Output the [x, y] coordinate of the center of the cell containing the given text.  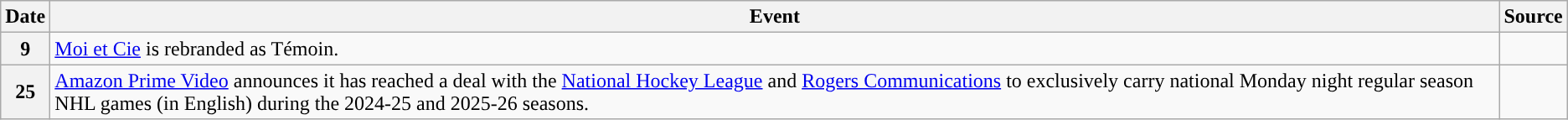
Source [1533, 17]
25 [25, 92]
9 [25, 49]
Event [775, 17]
Date [25, 17]
Moi et Cie is rebranded as Témoin. [775, 49]
